Detect which cell encompasses the target text, then output its [X, Y] center coordinate. 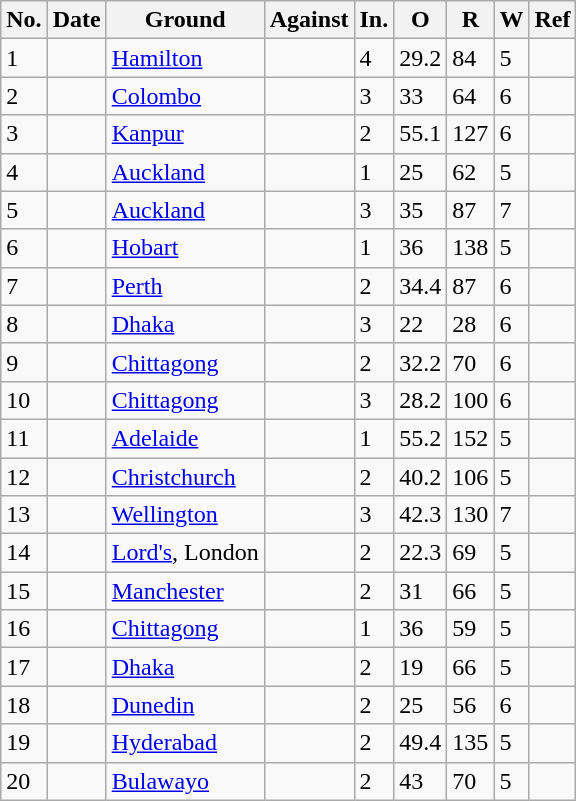
127 [470, 134]
16 [24, 629]
15 [24, 591]
13 [24, 515]
Manchester [185, 591]
Wellington [185, 515]
55.1 [420, 134]
130 [470, 515]
11 [24, 438]
69 [470, 553]
9 [24, 362]
42.3 [420, 515]
33 [420, 96]
Hobart [185, 248]
49.4 [420, 743]
106 [470, 477]
Date [76, 20]
35 [420, 210]
R [470, 20]
Ref [552, 20]
135 [470, 743]
40.2 [420, 477]
Perth [185, 286]
28.2 [420, 400]
10 [24, 400]
8 [24, 324]
28 [470, 324]
Colombo [185, 96]
17 [24, 667]
84 [470, 58]
18 [24, 705]
In. [374, 20]
29.2 [420, 58]
43 [420, 781]
56 [470, 705]
No. [24, 20]
100 [470, 400]
12 [24, 477]
31 [420, 591]
55.2 [420, 438]
32.2 [420, 362]
64 [470, 96]
Lord's, London [185, 553]
62 [470, 172]
O [420, 20]
Against [309, 20]
Bulawayo [185, 781]
W [512, 20]
Adelaide [185, 438]
138 [470, 248]
14 [24, 553]
20 [24, 781]
Ground [185, 20]
Hyderabad [185, 743]
152 [470, 438]
22.3 [420, 553]
59 [470, 629]
22 [420, 324]
Kanpur [185, 134]
Christchurch [185, 477]
Hamilton [185, 58]
Dunedin [185, 705]
34.4 [420, 286]
